Detect which cell encompasses the target text, then output its [x, y] center coordinate. 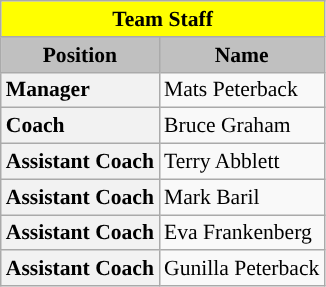
Coach [80, 126]
Eva Frankenberg [242, 233]
Name [242, 55]
Gunilla Peterback [242, 269]
Manager [80, 90]
Mark Baril [242, 197]
Position [80, 55]
Terry Abblett [242, 162]
Mats Peterback [242, 90]
Team Staff [163, 19]
Bruce Graham [242, 126]
